Return (x, y) of the center of cell containing provided text 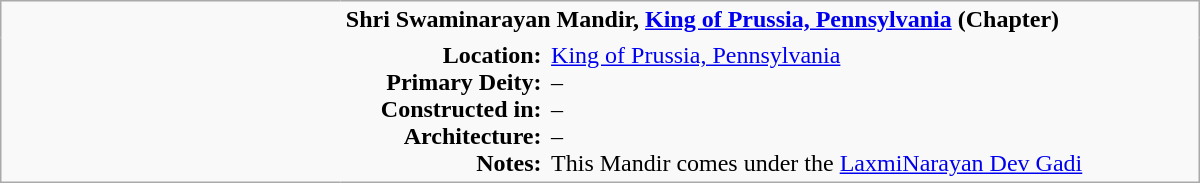
Location:Primary Deity:Constructed in:Architecture:Notes: (444, 110)
King of Prussia, Pennsylvania – – – This Mandir comes under the LaxmiNarayan Dev Gadi (872, 110)
Shri Swaminarayan Mandir, King of Prussia, Pennsylvania (Chapter) (770, 20)
